For the text-containing cell, return its midpoint in [X, Y] coordinate format. 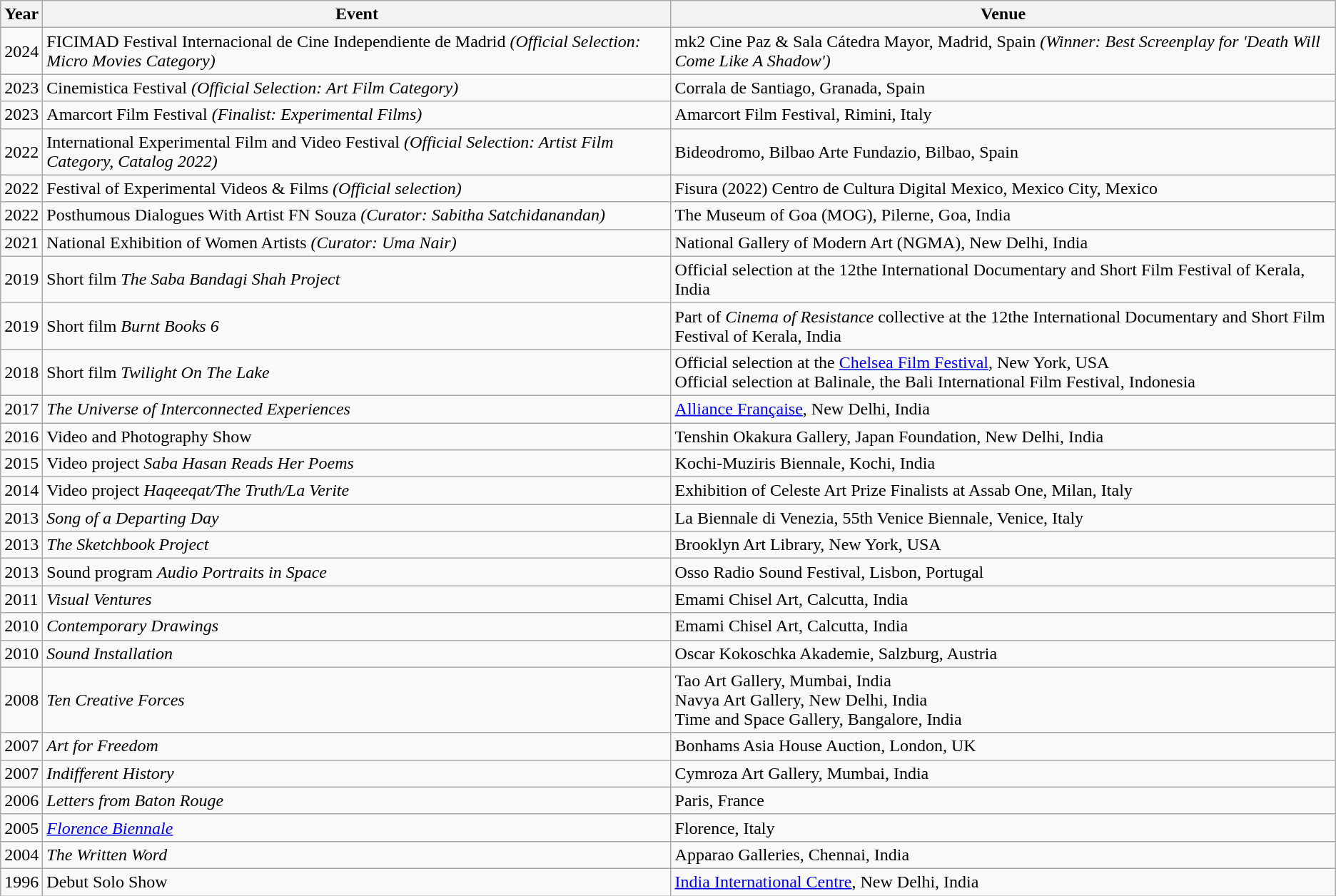
Contemporary Drawings [357, 626]
La Biennale di Venezia, 55th Venice Biennale, Venice, Italy [1003, 518]
2006 [21, 800]
Official selection at the Chelsea Film Festival, New York, USA Official selection at Balinale, the Bali International Film Festival, Indonesia [1003, 372]
2016 [21, 436]
2018 [21, 372]
Official selection at the 12the International Documentary and Short Film Festival of Kerala, India [1003, 280]
Ten Creative Forces [357, 700]
2014 [21, 491]
Visual Ventures [357, 599]
1996 [21, 882]
Sound Installation [357, 653]
Short film Twilight On The Lake [357, 372]
Paris, France [1003, 800]
2024 [21, 51]
Video project Saba Hasan Reads Her Poems [357, 464]
2005 [21, 828]
2015 [21, 464]
Song of a Departing Day [357, 518]
Apparao Galleries, Chennai, India [1003, 855]
The Universe of Interconnected Experiences [357, 409]
mk2 Cine Paz & Sala Cátedra Mayor, Madrid, Spain (Winner: Best Screenplay for 'Death Will Come Like A Shadow') [1003, 51]
Short film Burnt Books 6 [357, 325]
FICIMAD Festival Internacional de Cine Independiente de Madrid (Official Selection: Micro Movies Category) [357, 51]
Fisura (2022) Centro de Cultura Digital Mexico, Mexico City, Mexico [1003, 188]
Exhibition of Celeste Art Prize Finalists at Assab One, Milan, Italy [1003, 491]
2021 [21, 243]
Video and Photography Show [357, 436]
Venue [1003, 14]
Art for Freedom [357, 746]
Kochi-Muziris Biennale, Kochi, India [1003, 464]
Festival of Experimental Videos & Films (Official selection) [357, 188]
Sound program Audio Portraits in Space [357, 572]
International Experimental Film and Video Festival (Official Selection: Artist Film Category, Catalog 2022) [357, 151]
Year [21, 14]
Amarcort Film Festival, Rimini, Italy [1003, 115]
The Sketchbook Project [357, 545]
Tao Art Gallery, Mumbai, IndiaNavya Art Gallery, New Delhi, India Time and Space Gallery, Bangalore, India [1003, 700]
2011 [21, 599]
Indifferent History [357, 773]
Cymroza Art Gallery, Mumbai, India [1003, 773]
Osso Radio Sound Festival, Lisbon, Portugal [1003, 572]
Event [357, 14]
Florence, Italy [1003, 828]
Bideodromo, Bilbao Arte Fundazio, Bilbao, Spain [1003, 151]
Oscar Kokoschka Akademie, Salzburg, Austria [1003, 653]
Alliance Française, New Delhi, India [1003, 409]
National Gallery of Modern Art (NGMA), New Delhi, India [1003, 243]
Corrala de Santiago, Granada, Spain [1003, 88]
Part of Cinema of Resistance collective at the 12the International Documentary and Short Film Festival of Kerala, India [1003, 325]
Posthumous Dialogues With Artist FN Souza (Curator: Sabitha Satchidanandan) [357, 215]
Short film The Saba Bandagi Shah Project [357, 280]
Bonhams Asia House Auction, London, UK [1003, 746]
National Exhibition of Women Artists (Curator: Uma Nair) [357, 243]
The Museum of Goa (MOG), Pilerne, Goa, India [1003, 215]
Brooklyn Art Library, New York, USA [1003, 545]
2017 [21, 409]
The Written Word [357, 855]
India International Centre, New Delhi, India [1003, 882]
Amarcort Film Festival (Finalist: Experimental Films) [357, 115]
2004 [21, 855]
Tenshin Okakura Gallery, Japan Foundation, New Delhi, India [1003, 436]
Debut Solo Show [357, 882]
Letters from Baton Rouge [357, 800]
Cinemistica Festival (Official Selection: Art Film Category) [357, 88]
2008 [21, 700]
Video project Haqeeqat/The Truth/La Verite [357, 491]
Florence Biennale [357, 828]
